Provide the [X, Y] coordinate of the cell's center where the given text is located.  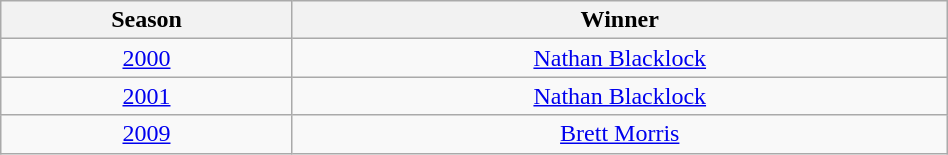
2000 [146, 58]
Season [146, 20]
2009 [146, 134]
Winner [620, 20]
2001 [146, 96]
Brett Morris [620, 134]
